Return the [x, y] coordinate for the center point of the cell that contains the specified text.  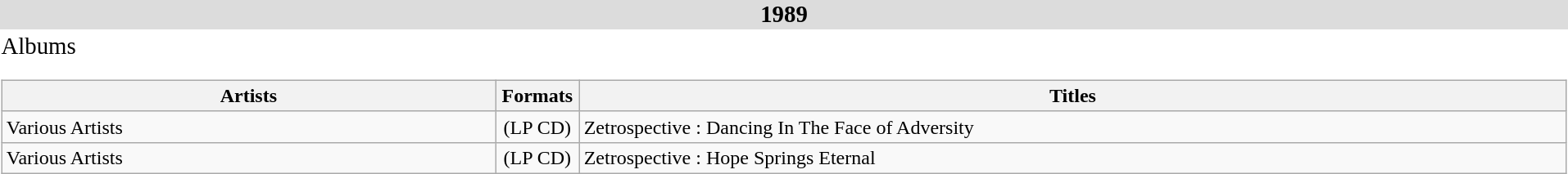
1989 [784, 15]
Formats [537, 96]
Zetrospective : Hope Springs Eternal [1073, 158]
Artists [248, 96]
Zetrospective : Dancing In The Face of Adversity [1073, 127]
Titles [1073, 96]
